For the text-containing cell, return its midpoint in (X, Y) coordinate format. 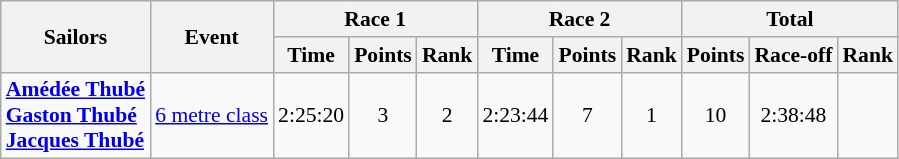
6 metre class (212, 116)
Event (212, 36)
2:38:48 (793, 116)
2 (448, 116)
Race 1 (375, 19)
Sailors (76, 36)
2:23:44 (515, 116)
3 (383, 116)
1 (652, 116)
Total (790, 19)
Race-off (793, 55)
2:25:20 (311, 116)
10 (716, 116)
7 (587, 116)
Amédée Thubé Gaston Thubé Jacques Thubé (76, 116)
Race 2 (579, 19)
